Search for the cell housing the specified text and yield its [X, Y] center coordinate. 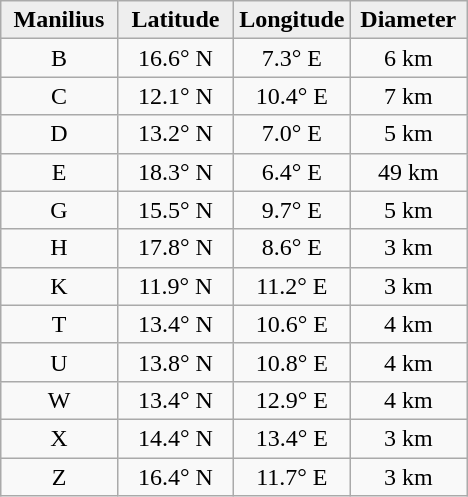
X [59, 438]
G [59, 210]
C [59, 96]
7 km [408, 96]
15.5° N [175, 210]
6.4° E [292, 172]
Manilius [59, 20]
H [59, 248]
W [59, 400]
49 km [408, 172]
U [59, 362]
7.0° E [292, 134]
10.8° E [292, 362]
6 km [408, 58]
10.6° E [292, 324]
17.8° N [175, 248]
7.3° E [292, 58]
K [59, 286]
12.9° E [292, 400]
11.7° E [292, 477]
Z [59, 477]
9.7° E [292, 210]
13.8° N [175, 362]
11.2° E [292, 286]
10.4° E [292, 96]
11.9° N [175, 286]
B [59, 58]
13.2° N [175, 134]
13.4° E [292, 438]
8.6° E [292, 248]
14.4° N [175, 438]
Diameter [408, 20]
16.6° N [175, 58]
16.4° N [175, 477]
D [59, 134]
E [59, 172]
T [59, 324]
Latitude [175, 20]
Longitude [292, 20]
12.1° N [175, 96]
18.3° N [175, 172]
